Return the (x, y) coordinate for the center point of the cell that contains the specified text.  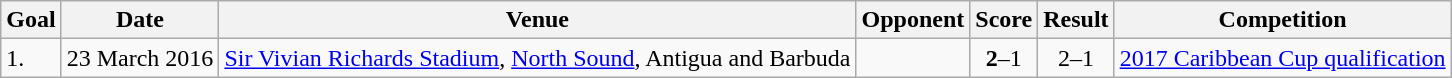
Competition (1282, 20)
Venue (538, 20)
Sir Vivian Richards Stadium, North Sound, Antigua and Barbuda (538, 58)
23 March 2016 (140, 58)
Score (1004, 20)
Opponent (913, 20)
2017 Caribbean Cup qualification (1282, 58)
1. (31, 58)
Goal (31, 20)
Date (140, 20)
Result (1076, 20)
